Return [X, Y] of the center of cell containing provided text 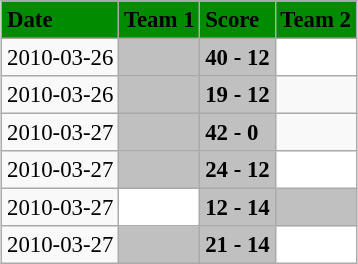
24 - 12 [238, 170]
40 - 12 [238, 57]
12 - 14 [238, 208]
Date [60, 20]
42 - 0 [238, 133]
Score [238, 20]
Team 1 [160, 20]
21 - 14 [238, 245]
19 - 12 [238, 95]
Team 2 [316, 20]
